Determine the [X, Y] coordinate at the center of the cell enclosing the given text.  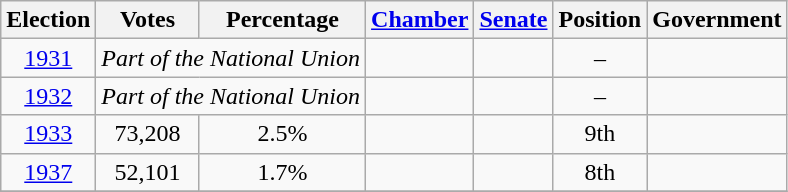
Percentage [282, 20]
Election [48, 20]
1937 [48, 172]
Votes [148, 20]
1931 [48, 58]
Senate [514, 20]
1933 [48, 134]
Government [717, 20]
52,101 [148, 172]
2.5% [282, 134]
73,208 [148, 134]
1932 [48, 96]
1.7% [282, 172]
9th [600, 134]
Chamber [420, 20]
8th [600, 172]
Position [600, 20]
